Return the (X, Y) coordinate for the center point of the cell that contains the specified text.  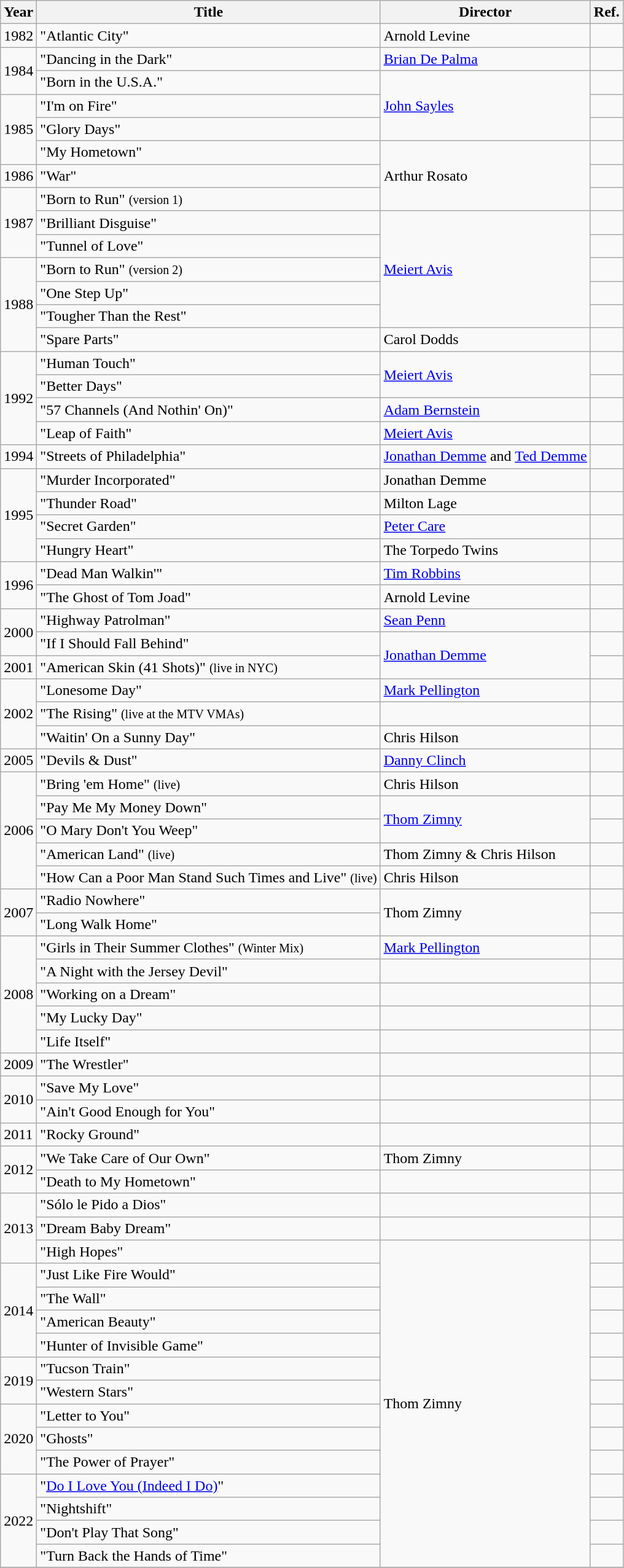
1994 (18, 457)
"The Rising" (live at the MTV VMAs) (209, 714)
"American Skin (41 Shots)" (live in NYC) (209, 667)
"I'm on Fire" (209, 106)
"Letter to You" (209, 1415)
"Atlantic City" (209, 36)
"Death to My Hometown" (209, 1182)
"Secret Garden" (209, 527)
"Dream Baby Dream" (209, 1228)
"Pay Me My Money Down" (209, 807)
1982 (18, 36)
"The Wall" (209, 1298)
"My Lucky Day" (209, 1017)
2010 (18, 1100)
"High Hopes" (209, 1252)
"Working on a Dream" (209, 994)
1992 (18, 398)
"Born in the U.S.A." (209, 82)
"Spare Parts" (209, 340)
2009 (18, 1065)
1988 (18, 304)
"Born to Run" (version 1) (209, 199)
1985 (18, 129)
Year (18, 12)
"Turn Back the Hands of Time" (209, 1556)
2005 (18, 761)
"Ain't Good Enough for You" (209, 1111)
Title (209, 12)
2013 (18, 1228)
Arthur Rosato (485, 176)
"Highway Patrolman" (209, 620)
Director (485, 12)
2012 (18, 1170)
1996 (18, 585)
"Human Touch" (209, 363)
"Nightshift" (209, 1509)
"Thunder Road" (209, 503)
1995 (18, 515)
2007 (18, 912)
2020 (18, 1438)
"Devils & Dust" (209, 761)
"Long Walk Home" (209, 924)
"Born to Run" (version 2) (209, 269)
Thom Zimny & Chris Hilson (485, 854)
"Bring 'em Home" (live) (209, 784)
John Sayles (485, 106)
1986 (18, 176)
Brian De Palma (485, 59)
2001 (18, 667)
"Sólo le Pido a Dios" (209, 1205)
"Better Days" (209, 386)
Tim Robbins (485, 573)
"One Step Up" (209, 293)
"Tougher Than the Rest" (209, 316)
1987 (18, 222)
"American Land" (live) (209, 854)
"A Night with the Jersey Devil" (209, 971)
Carol Dodds (485, 340)
"Tunnel of Love" (209, 246)
1984 (18, 71)
Jonathan Demme and Ted Demme (485, 457)
"Murder Incorporated" (209, 480)
"The Ghost of Tom Joad" (209, 597)
2019 (18, 1380)
"57 Channels (And Nothin' On)" (209, 410)
Ref. (607, 12)
2006 (18, 831)
"Lonesome Day" (209, 691)
2011 (18, 1135)
"Glory Days" (209, 129)
"Brilliant Disguise" (209, 222)
2008 (18, 994)
"Don't Play That Song" (209, 1532)
"Leap of Faith" (209, 433)
Adam Bernstein (485, 410)
2002 (18, 714)
"Western Stars" (209, 1392)
"Streets of Philadelphia" (209, 457)
"Hunter of Invisible Game" (209, 1345)
"We Take Care of Our Own" (209, 1158)
"Do I Love You (Indeed I Do)" (209, 1486)
"Rocky Ground" (209, 1135)
"Tucson Train" (209, 1368)
"Radio Nowhere" (209, 901)
2000 (18, 632)
2022 (18, 1521)
"How Can a Poor Man Stand Such Times and Live" (live) (209, 877)
"Ghosts" (209, 1439)
"If I Should Fall Behind" (209, 643)
"Dancing in the Dark" (209, 59)
"Just Like Fire Would" (209, 1275)
"The Wrestler" (209, 1065)
Danny Clinch (485, 761)
2014 (18, 1310)
"Life Itself" (209, 1041)
"Girls in Their Summer Clothes" (Winter Mix) (209, 947)
Milton Lage (485, 503)
"Save My Love" (209, 1088)
"Waitin' On a Sunny Day" (209, 737)
"O Mary Don't You Weep" (209, 831)
"Hungry Heart" (209, 550)
The Torpedo Twins (485, 550)
"War" (209, 176)
"The Power of Prayer" (209, 1462)
"Dead Man Walkin'" (209, 573)
"My Hometown" (209, 152)
"American Beauty" (209, 1322)
Peter Care (485, 527)
Sean Penn (485, 620)
